For the text-containing cell, return its midpoint in (x, y) coordinate format. 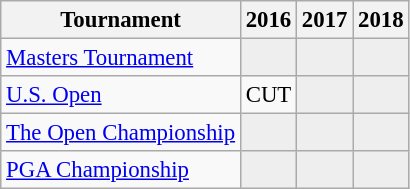
2018 (381, 20)
2016 (268, 20)
CUT (268, 95)
The Open Championship (121, 133)
PGA Championship (121, 170)
Tournament (121, 20)
2017 (325, 20)
Masters Tournament (121, 58)
U.S. Open (121, 95)
